Pinpoint the cell where the given text exists, returning its [x, y] midpoint coordinate. 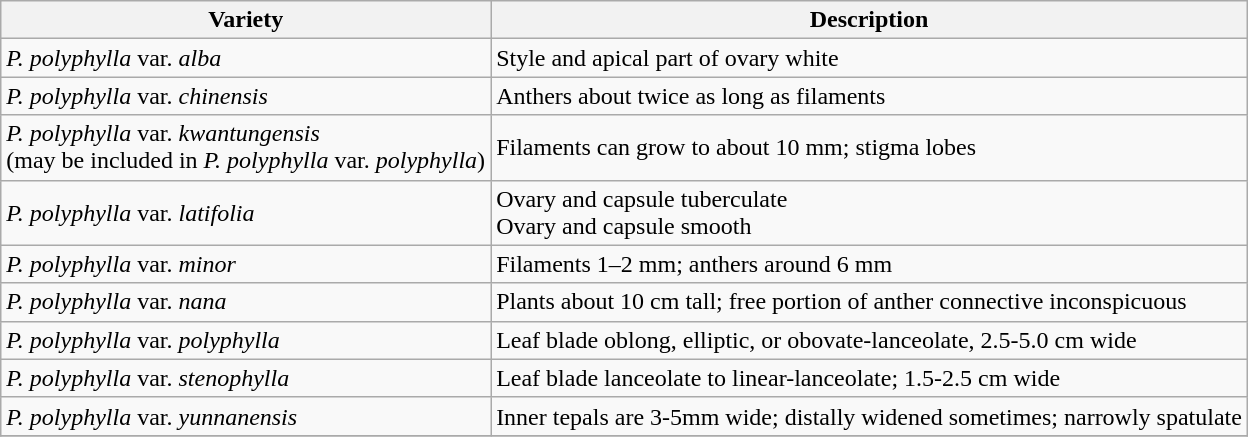
Inner tepals are 3-5mm wide; distally widened sometimes; narrowly spatulate [870, 416]
Variety [246, 20]
Filaments can grow to about 10 mm; stigma lobes [870, 148]
Ovary and capsule tuberculateOvary and capsule smooth [870, 212]
P. polyphylla var. minor [246, 264]
Style and apical part of ovary white [870, 58]
Anthers about twice as long as filaments [870, 96]
P. polyphylla var. nana [246, 302]
Leaf blade lanceolate to linear-lanceolate; 1.5-2.5 cm wide [870, 378]
Description [870, 20]
P. polyphylla var. alba [246, 58]
P. polyphylla var. polyphylla [246, 340]
P. polyphylla var. latifolia [246, 212]
Plants about 10 cm tall; free portion of anther connective inconspicuous [870, 302]
P. polyphylla var. chinensis [246, 96]
Filaments 1–2 mm; anthers around 6 mm [870, 264]
P. polyphylla var. stenophylla [246, 378]
Leaf blade oblong, elliptic, or obovate-lanceolate, 2.5-5.0 cm wide [870, 340]
P. polyphylla var. yunnanensis [246, 416]
P. polyphylla var. kwantungensis(may be included in P. polyphylla var. polyphylla) [246, 148]
